Pinpoint the cell where the given text exists, returning its (X, Y) midpoint coordinate. 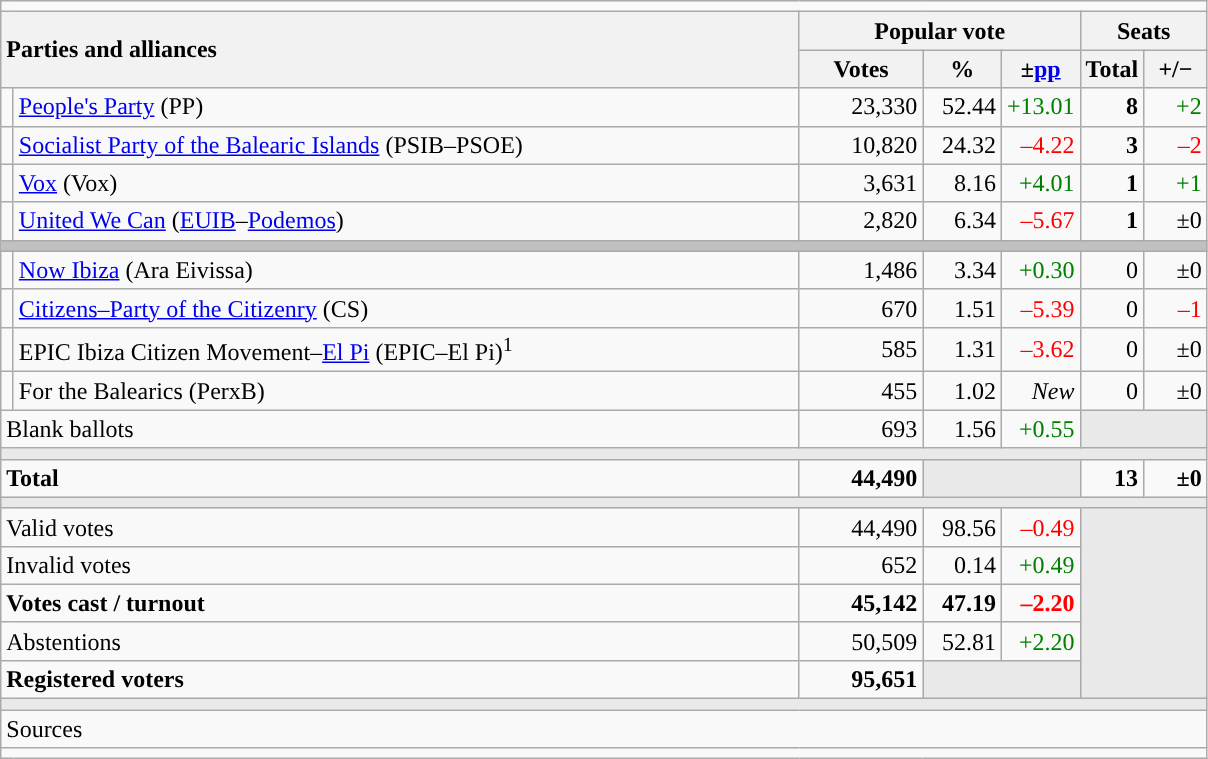
1.31 (962, 350)
% (962, 69)
–2 (1176, 145)
693 (861, 429)
Valid votes (400, 527)
1.56 (962, 429)
95,651 (861, 679)
3,631 (861, 183)
+13.01 (1040, 107)
2,820 (861, 221)
24.32 (962, 145)
Abstentions (400, 641)
Invalid votes (400, 565)
47.19 (962, 603)
585 (861, 350)
People's Party (PP) (406, 107)
+4.01 (1040, 183)
±pp (1040, 69)
Vox (Vox) (406, 183)
45,142 (861, 603)
Sources (604, 729)
52.81 (962, 641)
New (1040, 391)
10,820 (861, 145)
–5.67 (1040, 221)
98.56 (962, 527)
+2 (1176, 107)
–0.49 (1040, 527)
United We Can (EUIB–Podemos) (406, 221)
+2.20 (1040, 641)
8.16 (962, 183)
23,330 (861, 107)
Registered voters (400, 679)
EPIC Ibiza Citizen Movement–El Pi (EPIC–El Pi)1 (406, 350)
–1 (1176, 308)
+1 (1176, 183)
–3.62 (1040, 350)
Votes (861, 69)
1,486 (861, 270)
–2.20 (1040, 603)
Blank ballots (400, 429)
0.14 (962, 565)
+/− (1176, 69)
13 (1112, 478)
1.02 (962, 391)
52.44 (962, 107)
50,509 (861, 641)
455 (861, 391)
6.34 (962, 221)
For the Balearics (PerxB) (406, 391)
–4.22 (1040, 145)
3 (1112, 145)
Parties and alliances (400, 50)
1.51 (962, 308)
3.34 (962, 270)
Now Ibiza (Ara Eivissa) (406, 270)
670 (861, 308)
–5.39 (1040, 308)
8 (1112, 107)
Citizens–Party of the Citizenry (CS) (406, 308)
+0.49 (1040, 565)
Popular vote (940, 31)
Socialist Party of the Balearic Islands (PSIB–PSOE) (406, 145)
652 (861, 565)
Votes cast / turnout (400, 603)
+0.30 (1040, 270)
+0.55 (1040, 429)
Seats (1144, 31)
